Locate the cell with the specified text and output its [x, y] center coordinate. 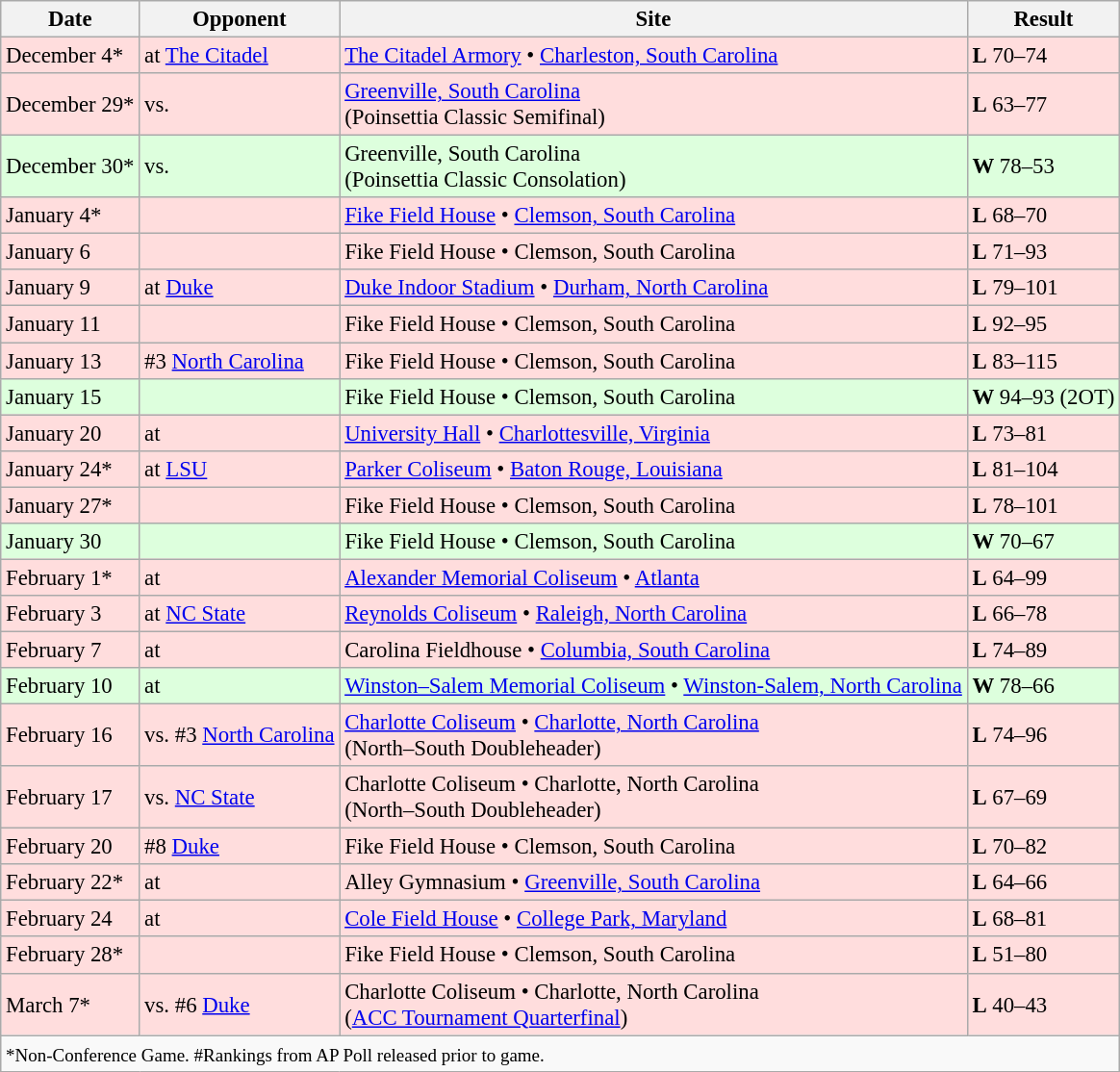
The Citadel Armory • Charleston, South Carolina [653, 56]
Alexander Memorial Coliseum • Atlanta [653, 577]
January 30 [70, 542]
January 20 [70, 433]
L 92–95 [1043, 324]
L 73–81 [1043, 433]
February 28* [70, 956]
February 10 [70, 686]
L 40–43 [1043, 1005]
December 30* [70, 167]
Alley Gymnasium • Greenville, South Carolina [653, 882]
L 78–101 [1043, 505]
L 67–69 [1043, 797]
Winston–Salem Memorial Coliseum • Winston-Salem, North Carolina [653, 686]
February 24 [70, 919]
January 11 [70, 324]
February 17 [70, 797]
#8 Duke [240, 847]
Cole Field House • College Park, Maryland [653, 919]
March 7* [70, 1005]
L 81–104 [1043, 469]
vs. NC State [240, 797]
at Duke [240, 288]
at The Citadel [240, 56]
December 4* [70, 56]
vs. #3 North Carolina [240, 735]
L 70–82 [1043, 847]
L 51–80 [1043, 956]
Date [70, 19]
L 66–78 [1043, 614]
Charlotte Coliseum • Charlotte, North Carolina(ACC Tournament Quarterfinal) [653, 1005]
December 29* [70, 104]
Greenville, South Carolina(Poinsettia Classic Semifinal) [653, 104]
Result [1043, 19]
January 27* [70, 505]
L 71–93 [1043, 252]
L 64–99 [1043, 577]
University Hall • Charlottesville, Virginia [653, 433]
January 13 [70, 361]
February 16 [70, 735]
January 9 [70, 288]
L 83–115 [1043, 361]
vs. #6 Duke [240, 1005]
February 1* [70, 577]
February 7 [70, 650]
L 64–66 [1043, 882]
W 78–53 [1043, 167]
Site [653, 19]
L 70–74 [1043, 56]
January 15 [70, 396]
#3 North Carolina [240, 361]
L 74–89 [1043, 650]
January 4* [70, 216]
W 70–67 [1043, 542]
January 24* [70, 469]
Greenville, South Carolina(Poinsettia Classic Consolation) [653, 167]
Carolina Fieldhouse • Columbia, South Carolina [653, 650]
February 20 [70, 847]
L 79–101 [1043, 288]
*Non-Conference Game. #Rankings from AP Poll released prior to game. [560, 1054]
Opponent [240, 19]
L 68–70 [1043, 216]
W 78–66 [1043, 686]
February 22* [70, 882]
W 94–93 (2OT) [1043, 396]
Reynolds Coliseum • Raleigh, North Carolina [653, 614]
Parker Coliseum • Baton Rouge, Louisiana [653, 469]
February 3 [70, 614]
L 74–96 [1043, 735]
L 63–77 [1043, 104]
Duke Indoor Stadium • Durham, North Carolina [653, 288]
at LSU [240, 469]
L 68–81 [1043, 919]
at NC State [240, 614]
January 6 [70, 252]
